Return the [X, Y] coordinate for the center point of the cell that contains the specified text.  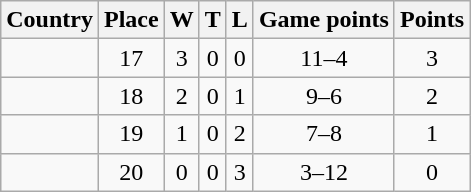
L [240, 20]
7–8 [324, 134]
W [182, 20]
17 [131, 58]
20 [131, 172]
Points [432, 20]
Country [50, 20]
18 [131, 96]
Game points [324, 20]
11–4 [324, 58]
19 [131, 134]
3–12 [324, 172]
Place [131, 20]
9–6 [324, 96]
T [212, 20]
